Determine the (X, Y) coordinate at the center of the cell enclosing the given text.  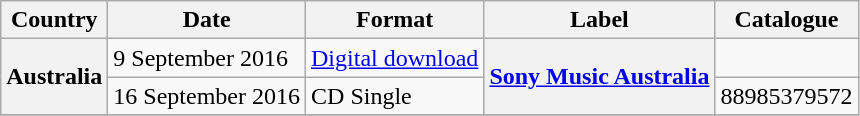
Catalogue (786, 20)
Format (395, 20)
Country (54, 20)
Sony Music Australia (600, 77)
16 September 2016 (207, 96)
Label (600, 20)
Australia (54, 77)
88985379572 (786, 96)
Digital download (395, 58)
Date (207, 20)
CD Single (395, 96)
9 September 2016 (207, 58)
